Scan for the cell matching the given text and deliver its [x, y] coordinate at center. 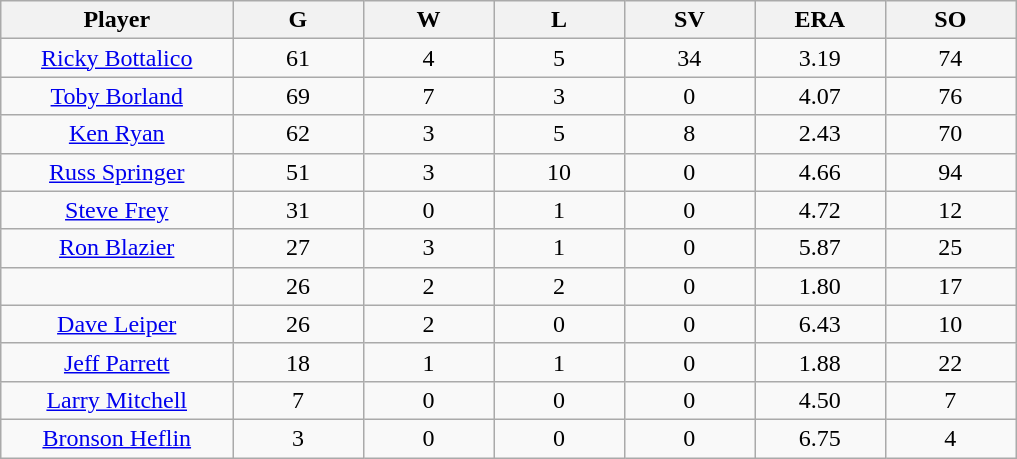
12 [950, 210]
5.87 [820, 248]
51 [298, 172]
74 [950, 58]
6.75 [820, 438]
Player [117, 20]
6.43 [820, 324]
3.19 [820, 58]
L [559, 20]
70 [950, 134]
Larry Mitchell [117, 400]
SV [689, 20]
1.80 [820, 286]
18 [298, 362]
W [428, 20]
Ricky Bottalico [117, 58]
Ron Blazier [117, 248]
31 [298, 210]
Russ Springer [117, 172]
Bronson Heflin [117, 438]
27 [298, 248]
G [298, 20]
Toby Borland [117, 96]
94 [950, 172]
4.50 [820, 400]
4.07 [820, 96]
17 [950, 286]
69 [298, 96]
2.43 [820, 134]
SO [950, 20]
Dave Leiper [117, 324]
1.88 [820, 362]
4.66 [820, 172]
ERA [820, 20]
Jeff Parrett [117, 362]
25 [950, 248]
61 [298, 58]
76 [950, 96]
8 [689, 134]
22 [950, 362]
34 [689, 58]
Steve Frey [117, 210]
4.72 [820, 210]
62 [298, 134]
Ken Ryan [117, 134]
